Return the (x, y) coordinate for the center point of the cell that contains the specified text.  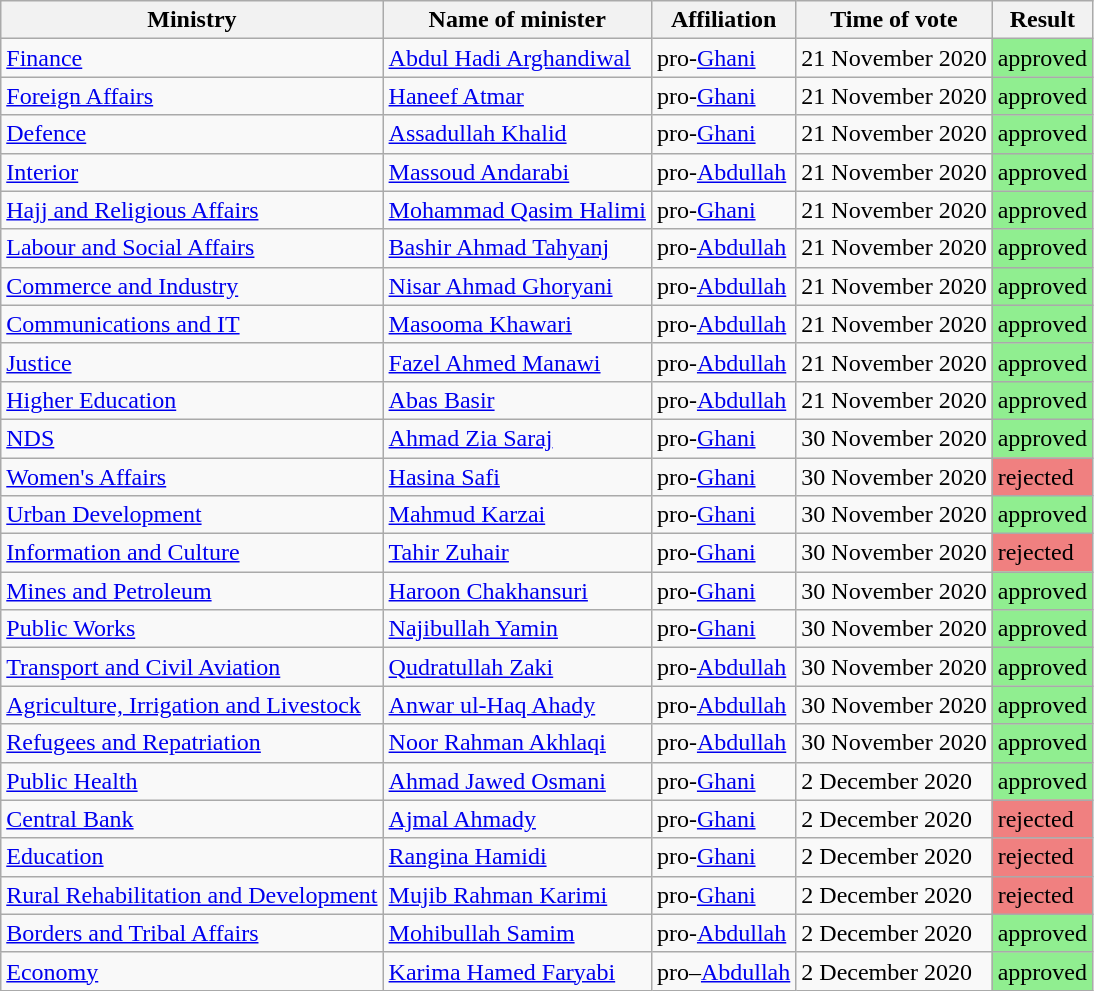
Mohibullah Samim (517, 933)
Hajj and Religious Affairs (192, 210)
Women's Affairs (192, 477)
Abas Basir (517, 400)
Economy (192, 971)
Defence (192, 134)
Education (192, 857)
Refugees and Repatriation (192, 743)
Interior (192, 172)
Information and Culture (192, 553)
Borders and Tribal Affairs (192, 933)
Result (1042, 20)
Finance (192, 58)
Mines and Petroleum (192, 591)
Haneef Atmar (517, 96)
Najibullah Yamin (517, 629)
Masooma Khawari (517, 324)
Ahmad Zia Saraj (517, 438)
Abdul Hadi Arghandiwal (517, 58)
Justice (192, 362)
Anwar ul-Haq Ahady (517, 705)
Rangina Hamidi (517, 857)
Public Works (192, 629)
Rural Rehabilitation and Development (192, 895)
Mohammad Qasim Halimi (517, 210)
Commerce and Industry (192, 286)
Ajmal Ahmady (517, 819)
Ahmad Jawed Osmani (517, 781)
Massoud Andarabi (517, 172)
pro–Abdullah (723, 971)
Noor Rahman Akhlaqi (517, 743)
Higher Education (192, 400)
Mahmud Karzai (517, 515)
Nisar Ahmad Ghoryani (517, 286)
Tahir Zuhair (517, 553)
Central Bank (192, 819)
NDS (192, 438)
Public Health (192, 781)
Karima Hamed Faryabi (517, 971)
Assadullah Khalid (517, 134)
Labour and Social Affairs (192, 248)
Communications and IT (192, 324)
Fazel Ahmed Manawi (517, 362)
Bashir Ahmad Tahyanj (517, 248)
Haroon Chakhansuri (517, 591)
Ministry (192, 20)
Transport and Civil Aviation (192, 667)
Hasina Safi (517, 477)
Agriculture, Irrigation and Livestock (192, 705)
Urban Development (192, 515)
Foreign Affairs (192, 96)
Qudratullah Zaki (517, 667)
Affiliation (723, 20)
Mujib Rahman Karimi (517, 895)
Time of vote (894, 20)
Name of minister (517, 20)
